Extract the [x, y] coordinate from the center of the cell holding the provided text.  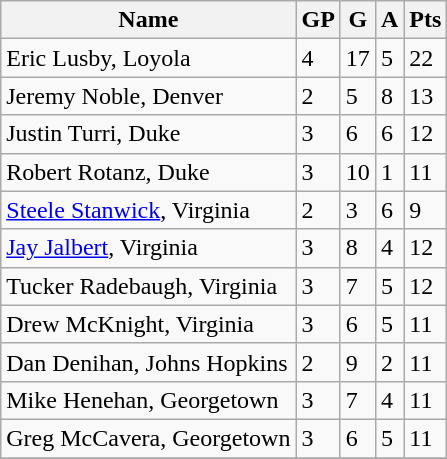
Tucker Radebaugh, Virginia [148, 286]
Drew McKnight, Virginia [148, 324]
Jeremy Noble, Denver [148, 96]
A [389, 20]
Steele Stanwick, Virginia [148, 210]
Name [148, 20]
Jay Jalbert, Virginia [148, 248]
Eric Lusby, Loyola [148, 58]
Greg McCavera, Georgetown [148, 438]
Robert Rotanz, Duke [148, 172]
10 [358, 172]
13 [426, 96]
17 [358, 58]
Dan Denihan, Johns Hopkins [148, 362]
G [358, 20]
1 [389, 172]
Pts [426, 20]
22 [426, 58]
Mike Henehan, Georgetown [148, 400]
GP [318, 20]
Justin Turri, Duke [148, 134]
